From the cell containing the given text, extract its center point as [X, Y] coordinate. 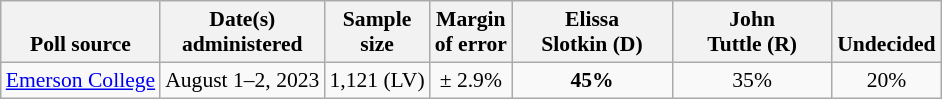
Poll source [80, 32]
Samplesize [376, 32]
35% [752, 80]
45% [592, 80]
Emerson College [80, 80]
Undecided [886, 32]
Marginof error [471, 32]
ElissaSlotkin (D) [592, 32]
1,121 (LV) [376, 80]
20% [886, 80]
Date(s)administered [242, 32]
JohnTuttle (R) [752, 32]
August 1–2, 2023 [242, 80]
± 2.9% [471, 80]
